Detect which cell encompasses the target text, then output its (x, y) center coordinate. 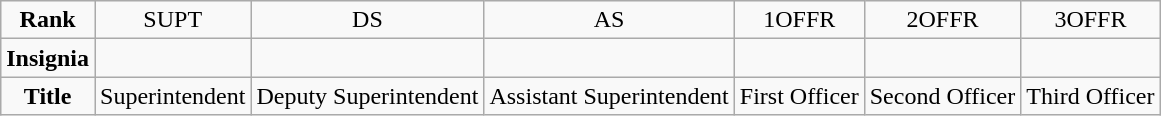
Rank (48, 20)
SUPT (173, 20)
Assistant Superintendent (609, 96)
AS (609, 20)
3OFFR (1090, 20)
First Officer (799, 96)
1OFFR (799, 20)
Title (48, 96)
2OFFR (942, 20)
Deputy Superintendent (368, 96)
DS (368, 20)
Second Officer (942, 96)
Insignia (48, 58)
Superintendent (173, 96)
Third Officer (1090, 96)
